Pinpoint the cell where the given text exists, returning its (X, Y) midpoint coordinate. 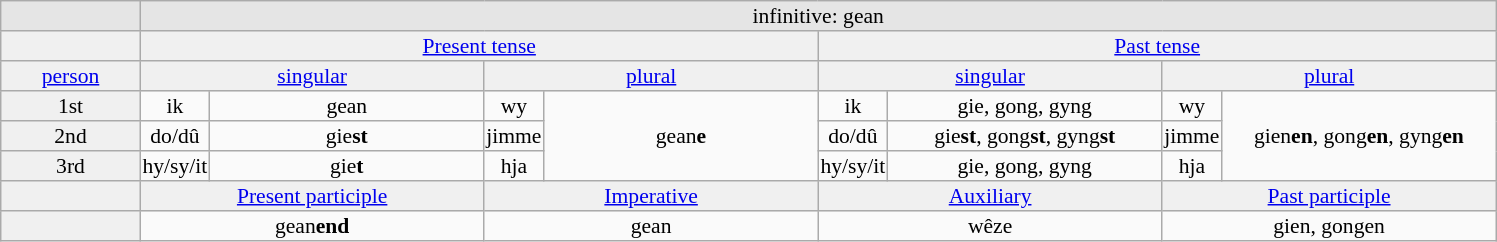
giest (347, 136)
Imperative (651, 196)
infinitive: gean (818, 16)
1st (71, 106)
3rd (71, 166)
gien, gongen (1329, 226)
person (71, 76)
gienen, gongen, gyngen (1359, 136)
geane (681, 136)
wêze (990, 226)
geanend (312, 226)
giest, gongst, gyngst (1024, 136)
Auxiliary (990, 196)
Present tense (479, 46)
giet (347, 166)
Past tense (1157, 46)
Present participle (312, 196)
2nd (71, 136)
Past participle (1329, 196)
